Output the [x, y] coordinate of the center of the cell containing the given text.  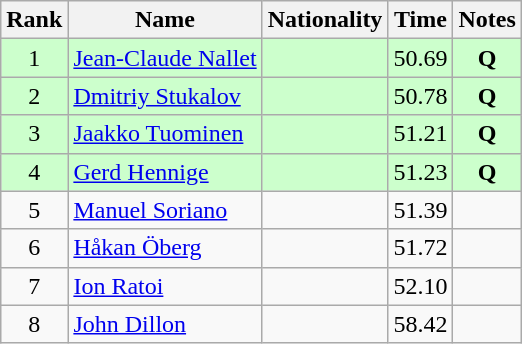
Name [165, 20]
Dmitriy Stukalov [165, 96]
8 [34, 324]
Ion Ratoi [165, 286]
4 [34, 172]
Jean-Claude Nallet [165, 58]
Gerd Hennige [165, 172]
Håkan Öberg [165, 248]
6 [34, 248]
Manuel Soriano [165, 210]
John Dillon [165, 324]
3 [34, 134]
51.39 [420, 210]
50.69 [420, 58]
Nationality [325, 20]
51.23 [420, 172]
Time [420, 20]
Rank [34, 20]
5 [34, 210]
51.72 [420, 248]
7 [34, 286]
51.21 [420, 134]
52.10 [420, 286]
2 [34, 96]
50.78 [420, 96]
Notes [487, 20]
1 [34, 58]
58.42 [420, 324]
Jaakko Tuominen [165, 134]
